Extract the [X, Y] coordinate from the center of the cell holding the provided text.  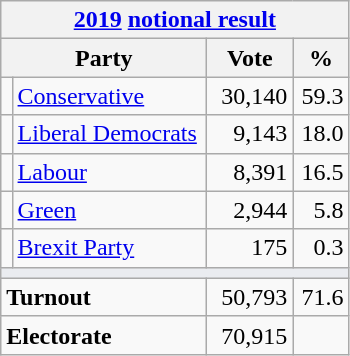
59.3 [321, 96]
Conservative [110, 96]
2019 notional result [175, 20]
Green [110, 210]
0.3 [321, 248]
2,944 [250, 210]
8,391 [250, 172]
Vote [250, 58]
Electorate [104, 335]
Turnout [104, 297]
175 [250, 248]
18.0 [321, 134]
30,140 [250, 96]
71.6 [321, 297]
50,793 [250, 297]
9,143 [250, 134]
70,915 [250, 335]
Labour [110, 172]
16.5 [321, 172]
Brexit Party [110, 248]
5.8 [321, 210]
Party [104, 58]
Liberal Democrats [110, 134]
% [321, 58]
